Detect which cell encompasses the target text, then output its (X, Y) center coordinate. 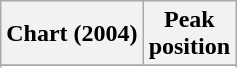
Peakposition (189, 34)
Chart (2004) (72, 34)
